Provide the (X, Y) coordinate of the cell's center where the given text is located.  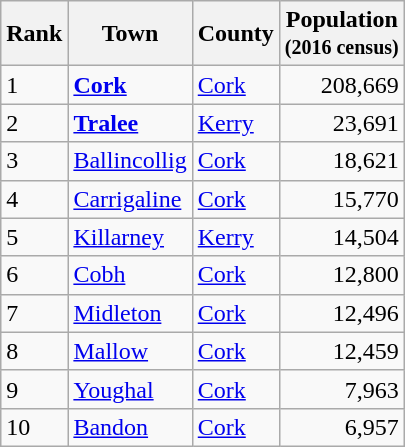
14,504 (342, 237)
12,800 (342, 275)
12,496 (342, 313)
9 (34, 389)
Tralee (130, 123)
1 (34, 85)
Rank (34, 34)
12,459 (342, 351)
Population(2016 census) (342, 34)
Ballincollig (130, 161)
23,691 (342, 123)
Youghal (130, 389)
County (236, 34)
Killarney (130, 237)
6,957 (342, 427)
8 (34, 351)
7,963 (342, 389)
Mallow (130, 351)
Cobh (130, 275)
Midleton (130, 313)
Town (130, 34)
Bandon (130, 427)
2 (34, 123)
6 (34, 275)
3 (34, 161)
208,669 (342, 85)
7 (34, 313)
4 (34, 199)
18,621 (342, 161)
5 (34, 237)
Carrigaline (130, 199)
10 (34, 427)
15,770 (342, 199)
